Locate the cell with the specified text and output its (X, Y) center coordinate. 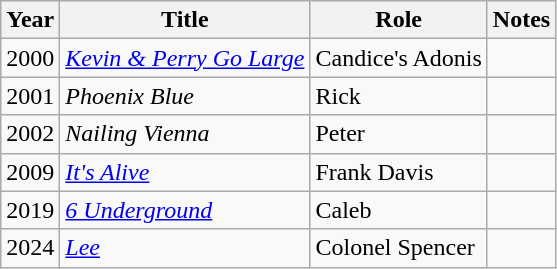
2000 (30, 58)
Caleb (398, 210)
2019 (30, 210)
Year (30, 20)
Notes (521, 20)
2009 (30, 172)
It's Alive (185, 172)
Candice's Adonis (398, 58)
Phoenix Blue (185, 96)
2024 (30, 248)
Lee (185, 248)
Peter (398, 134)
Title (185, 20)
Role (398, 20)
Nailing Vienna (185, 134)
6 Underground (185, 210)
2001 (30, 96)
Frank Davis (398, 172)
Colonel Spencer (398, 248)
Kevin & Perry Go Large (185, 58)
Rick (398, 96)
2002 (30, 134)
